From the cell containing the given text, extract its center point as [x, y] coordinate. 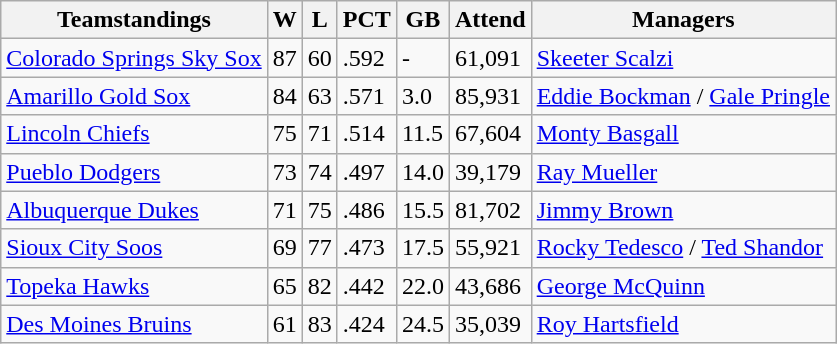
Jimmy Brown [683, 210]
24.5 [422, 324]
Colorado Springs Sky Sox [134, 58]
61 [284, 324]
65 [284, 286]
Des Moines Bruins [134, 324]
.497 [366, 172]
GB [422, 20]
77 [320, 248]
63 [320, 96]
43,686 [490, 286]
.442 [366, 286]
Rocky Tedesco / Ted Shandor [683, 248]
87 [284, 58]
George McQuinn [683, 286]
69 [284, 248]
Teamstandings [134, 20]
L [320, 20]
74 [320, 172]
39,179 [490, 172]
- [422, 58]
11.5 [422, 134]
Sioux City Soos [134, 248]
Roy Hartsfield [683, 324]
84 [284, 96]
22.0 [422, 286]
.473 [366, 248]
PCT [366, 20]
17.5 [422, 248]
Amarillo Gold Sox [134, 96]
.592 [366, 58]
Ray Mueller [683, 172]
.514 [366, 134]
81,702 [490, 210]
Managers [683, 20]
Pueblo Dodgers [134, 172]
Skeeter Scalzi [683, 58]
82 [320, 286]
W [284, 20]
.486 [366, 210]
Lincoln Chiefs [134, 134]
Eddie Bockman / Gale Pringle [683, 96]
.424 [366, 324]
85,931 [490, 96]
55,921 [490, 248]
83 [320, 324]
14.0 [422, 172]
73 [284, 172]
Topeka Hawks [134, 286]
60 [320, 58]
61,091 [490, 58]
67,604 [490, 134]
Attend [490, 20]
Monty Basgall [683, 134]
15.5 [422, 210]
3.0 [422, 96]
.571 [366, 96]
Albuquerque Dukes [134, 210]
35,039 [490, 324]
